Return the [x, y] coordinate for the center point of the cell that contains the specified text.  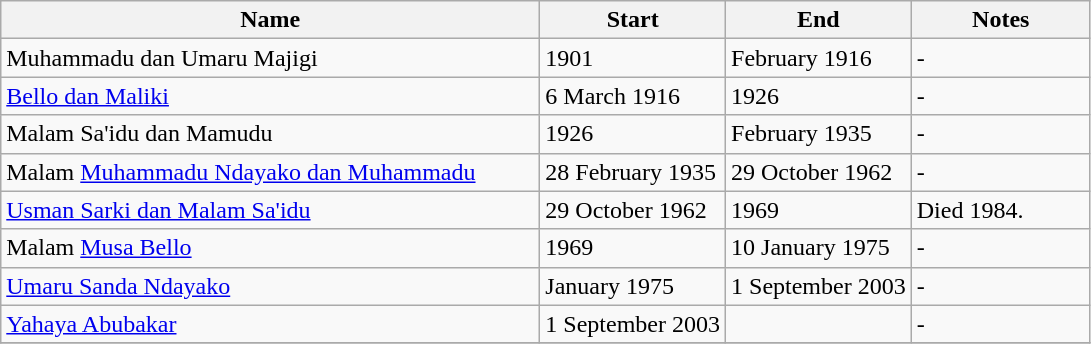
Malam Muhammadu Ndayako dan Muhammadu [270, 172]
Usman Sarki dan Malam Sa'idu [270, 210]
Bello dan Maliki [270, 96]
1901 [633, 58]
28 February 1935 [633, 172]
Start [633, 20]
Muhammadu dan Umaru Majigi [270, 58]
Notes [1000, 20]
Malam Sa'idu dan Mamudu [270, 134]
10 January 1975 [819, 248]
February 1935 [819, 134]
End [819, 20]
6 March 1916 [633, 96]
Yahaya Abubakar [270, 324]
Name [270, 20]
Umaru Sanda Ndayako [270, 286]
January 1975 [633, 286]
Died 1984. [1000, 210]
Malam Musa Bello [270, 248]
February 1916 [819, 58]
